Scan for the cell matching the given text and deliver its [x, y] coordinate at center. 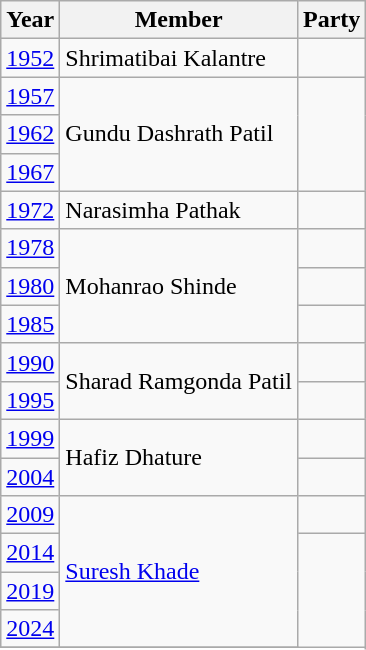
Shrimatibai Kalantre [179, 58]
1957 [30, 96]
1967 [30, 172]
1972 [30, 210]
1985 [30, 324]
Member [179, 20]
Sharad Ramgonda Patil [179, 381]
2024 [30, 629]
1952 [30, 58]
2004 [30, 477]
2019 [30, 591]
1978 [30, 248]
Suresh Khade [179, 572]
1990 [30, 362]
Year [30, 20]
1999 [30, 438]
Gundu Dashrath Patil [179, 134]
1995 [30, 400]
Hafiz Dhature [179, 457]
1962 [30, 134]
1980 [30, 286]
Mohanrao Shinde [179, 286]
2009 [30, 515]
Narasimha Pathak [179, 210]
Party [332, 20]
2014 [30, 553]
